Extract the [x, y] coordinate from the center of the cell holding the provided text.  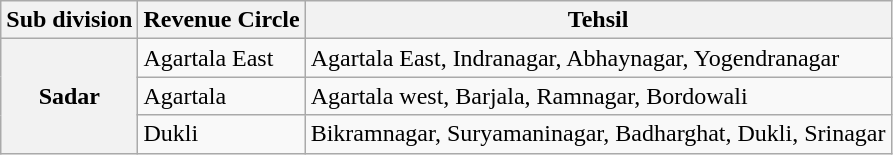
Sub division [70, 20]
Agartala west, Barjala, Ramnagar, Bordowali [598, 96]
Agartala [222, 96]
Revenue Circle [222, 20]
Agartala East [222, 58]
Dukli [222, 134]
Agartala East, Indranagar, Abhaynagar, Yogendranagar [598, 58]
Sadar [70, 96]
Tehsil [598, 20]
Bikramnagar, Suryamaninagar, Badharghat, Dukli, Srinagar [598, 134]
